Locate the cell with the specified text and output its [X, Y] center coordinate. 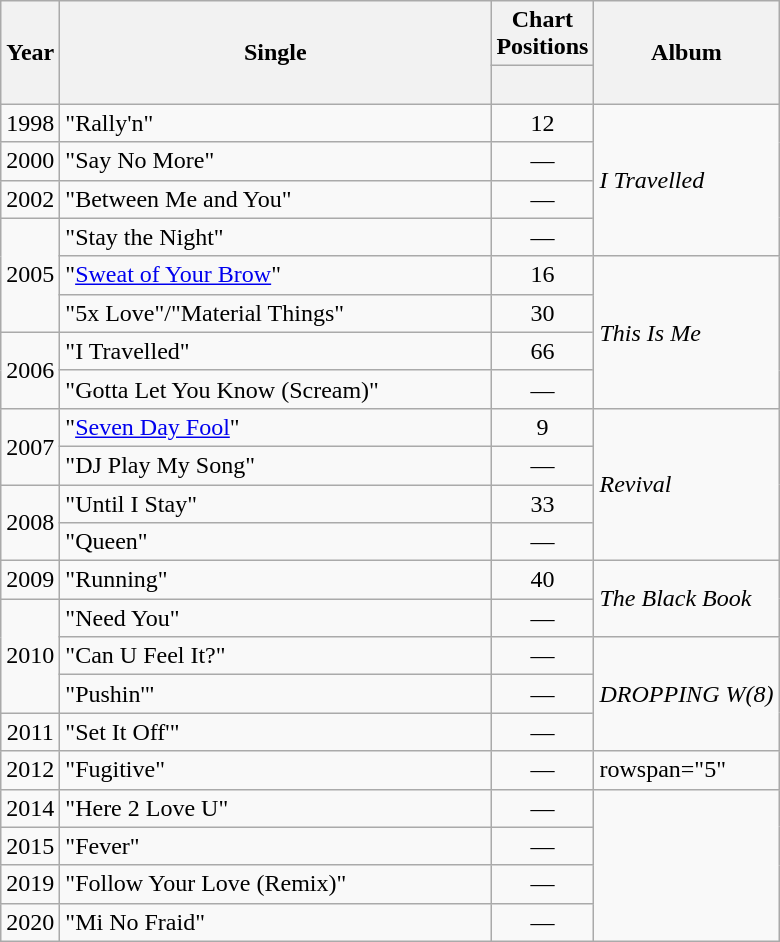
"Fever" [276, 846]
2010 [30, 656]
"Pushin'" [276, 694]
This Is Me [686, 332]
2015 [30, 846]
"I Travelled" [276, 351]
"Queen" [276, 542]
2007 [30, 446]
33 [542, 503]
30 [542, 313]
"Until I Stay" [276, 503]
"Between Me and You" [276, 199]
Chart Positions [542, 34]
2002 [30, 199]
2014 [30, 808]
"Stay the Night" [276, 237]
Album [686, 52]
"Running" [276, 580]
2005 [30, 275]
2009 [30, 580]
2000 [30, 161]
2011 [30, 732]
DROPPING W(8) [686, 694]
Revival [686, 484]
"Follow Your Love (Remix)" [276, 884]
66 [542, 351]
16 [542, 275]
9 [542, 427]
"Fugitive" [276, 770]
"Seven Day Fool" [276, 427]
Single [276, 52]
"Here 2 Love U" [276, 808]
40 [542, 580]
I Travelled [686, 180]
12 [542, 123]
"Gotta Let You Know (Scream)" [276, 389]
Year [30, 52]
2008 [30, 522]
"Set It Off'" [276, 732]
2006 [30, 370]
rowspan="5" [686, 770]
"Say No More" [276, 161]
"DJ Play My Song" [276, 465]
"Can U Feel It?" [276, 656]
"Need You" [276, 618]
"Mi No Fraid" [276, 922]
1998 [30, 123]
"Sweat of Your Brow" [276, 275]
The Black Book [686, 599]
"Rally'n" [276, 123]
2020 [30, 922]
2012 [30, 770]
"5x Love"/"Material Things" [276, 313]
2019 [30, 884]
